Extract the [X, Y] coordinate from the center of the cell holding the provided text.  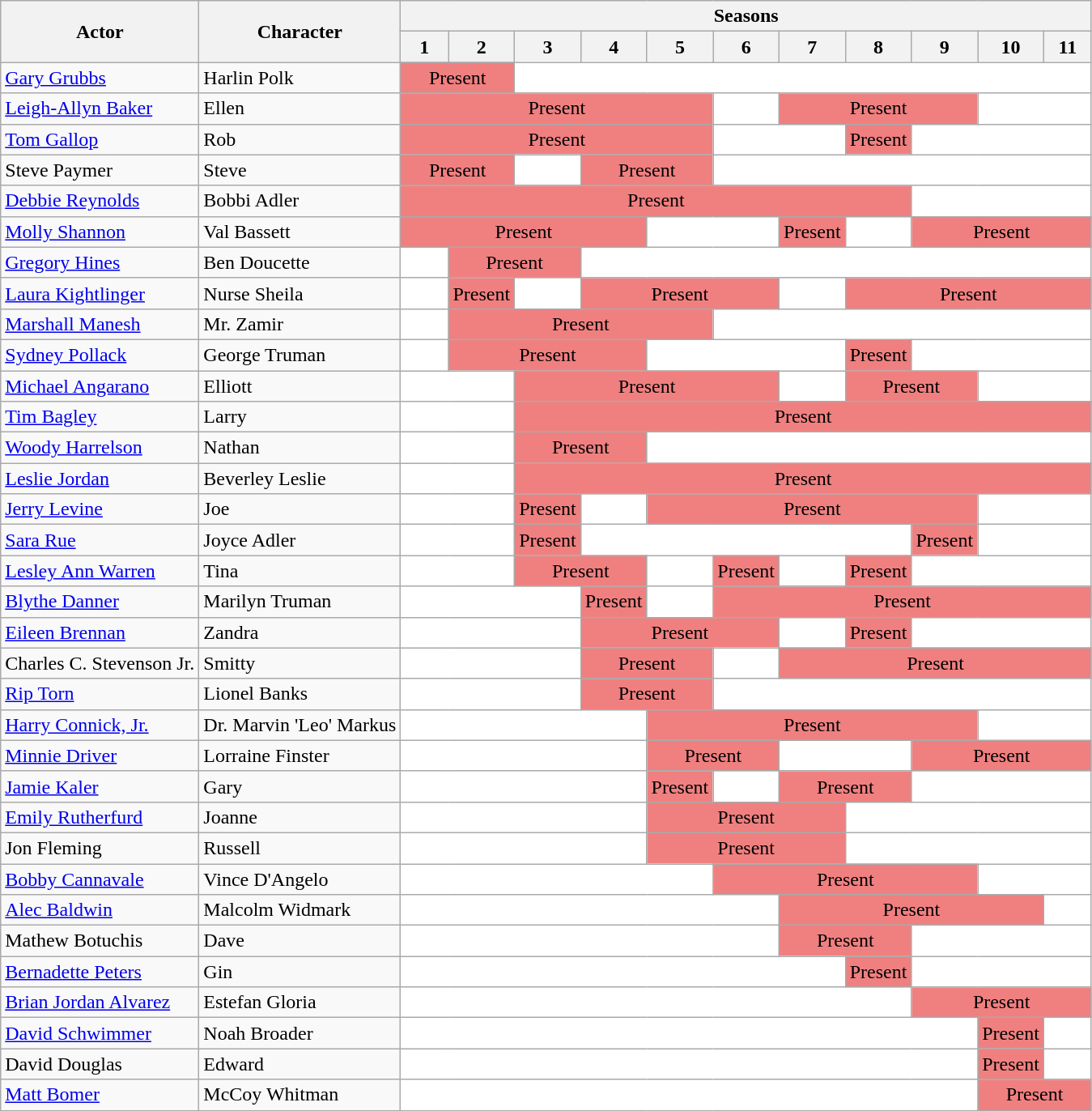
6 [746, 47]
Eileen Brennan [100, 632]
Brian Jordan Alvarez [100, 1002]
Val Bassett [300, 232]
Ellen [300, 109]
Sydney Pollack [100, 355]
Joe [300, 509]
Lesley Ann Warren [100, 571]
Tom Gallop [100, 139]
Gregory Hines [100, 262]
Harry Connick, Jr. [100, 725]
Smitty [300, 663]
Jon Fleming [100, 848]
Russell [300, 848]
Beverley Leslie [300, 479]
Elliott [300, 386]
Actor [100, 32]
9 [945, 47]
Jamie Kaler [100, 786]
Marshall Manesh [100, 324]
David Schwimmer [100, 1033]
Gary Grubbs [100, 78]
Dr. Marvin 'Leo' Markus [300, 725]
Leslie Jordan [100, 479]
Michael Angarano [100, 386]
Rob [300, 139]
Emily Rutherfurd [100, 817]
Woody Harrelson [100, 448]
4 [614, 47]
Charles C. Stevenson Jr. [100, 663]
Bobby Cannavale [100, 879]
Matt Bomer [100, 1095]
Lorraine Finster [300, 756]
Zandra [300, 632]
Bernadette Peters [100, 972]
1 [424, 47]
Harlin Polk [300, 78]
10 [1011, 47]
Joanne [300, 817]
Estefan Gloria [300, 1002]
Vince D'Angelo [300, 879]
Molly Shannon [100, 232]
Leigh-Allyn Baker [100, 109]
5 [680, 47]
Ben Doucette [300, 262]
Debbie Reynolds [100, 201]
Bobbi Adler [300, 201]
Gin [300, 972]
Seasons [746, 16]
Rip Torn [100, 694]
7 [813, 47]
Laura Kightlinger [100, 293]
Alec Baldwin [100, 910]
Larry [300, 417]
Joyce Adler [300, 540]
Gary [300, 786]
11 [1067, 47]
2 [482, 47]
Sara Rue [100, 540]
Noah Broader [300, 1033]
David Douglas [100, 1064]
Mr. Zamir [300, 324]
George Truman [300, 355]
Blythe Danner [100, 602]
Lionel Banks [300, 694]
8 [878, 47]
Jerry Levine [100, 509]
Malcolm Widmark [300, 910]
Nathan [300, 448]
Dave [300, 941]
Mathew Botuchis [100, 941]
Steve Paymer [100, 170]
McCoy Whitman [300, 1095]
Steve [300, 170]
Character [300, 32]
Minnie Driver [100, 756]
Tina [300, 571]
3 [548, 47]
Tim Bagley [100, 417]
Nurse Sheila [300, 293]
Marilyn Truman [300, 602]
Edward [300, 1064]
